Determine the [x, y] coordinate at the center of the cell enclosing the given text.  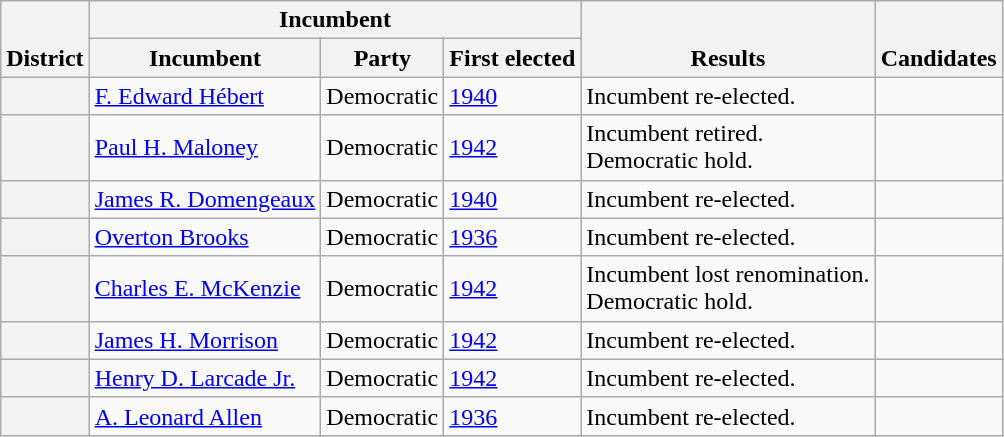
Candidates [938, 39]
First elected [512, 58]
Charles E. McKenzie [205, 288]
Incumbent retired.Democratic hold. [728, 148]
James R. Domengeaux [205, 199]
James H. Morrison [205, 340]
Party [382, 58]
F. Edward Hébert [205, 96]
Paul H. Maloney [205, 148]
A. Leonard Allen [205, 416]
Overton Brooks [205, 237]
Incumbent lost renomination.Democratic hold. [728, 288]
District [45, 39]
Henry D. Larcade Jr. [205, 378]
Results [728, 39]
